Return the [X, Y] coordinate for the center point of the cell that contains the specified text.  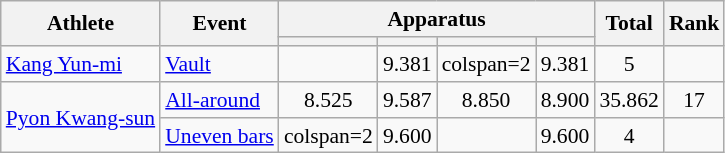
Event [220, 24]
8.900 [566, 100]
Apparatus [437, 19]
colspan=2 [486, 64]
All-around [220, 100]
Total [628, 24]
Athlete [80, 24]
Rank [694, 24]
8.850 [486, 100]
17 [694, 100]
5 [628, 64]
35.862 [628, 100]
9.587 [408, 100]
Vault [220, 64]
Pyon Kwang-sun [80, 118]
8.525 [328, 100]
Kang Yun-mi [80, 64]
